Return [X, Y] of the center of cell containing provided text 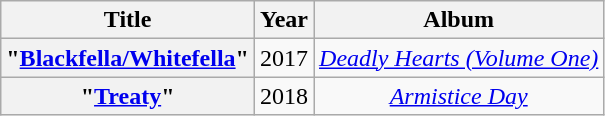
2017 [284, 58]
"Blackfella/Whitefella" [128, 58]
Title [128, 20]
2018 [284, 96]
Deadly Hearts (Volume One) [459, 58]
"Treaty" [128, 96]
Year [284, 20]
Album [459, 20]
Armistice Day [459, 96]
